Pinpoint the cell where the given text exists, returning its (X, Y) midpoint coordinate. 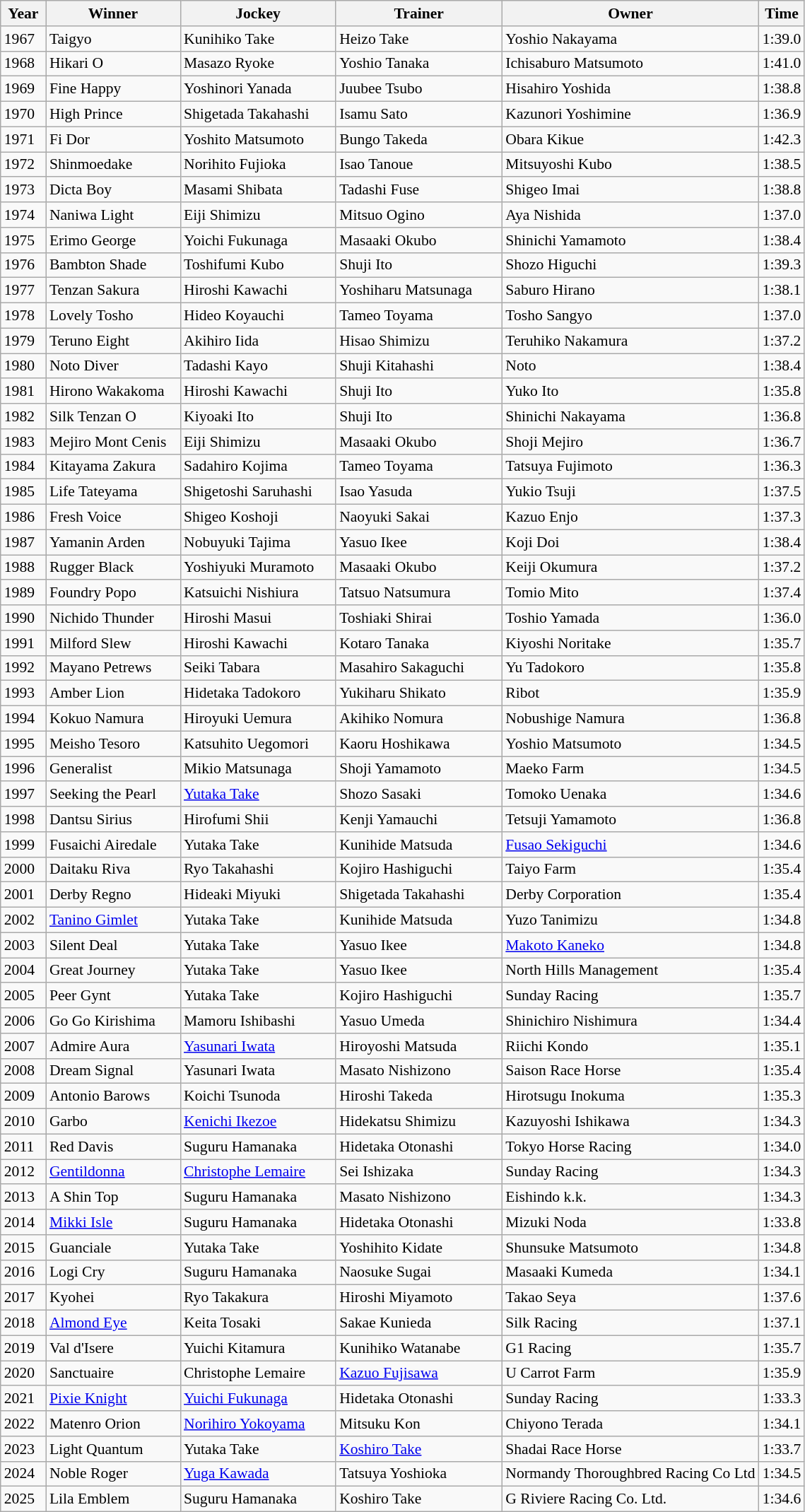
Tosho Sangyo (630, 316)
Ryo Takakura (258, 1298)
Yuichi Fukunaga (258, 1399)
Obara Kikue (630, 139)
Naosuke Sugai (418, 1272)
Shinmoedake (113, 165)
1:33.7 (782, 1449)
1973 (23, 190)
1:37.5 (782, 492)
1988 (23, 568)
1:36.0 (782, 618)
1980 (23, 366)
Toshiaki Shirai (418, 618)
Val d'Isere (113, 1348)
Mamoru Ishibashi (258, 1021)
Mizuki Noda (630, 1222)
Mayano Petrews (113, 668)
Shinichi Yamamoto (630, 240)
Kenji Yamauchi (418, 819)
Hiroyoshi Matsuda (418, 1046)
Silent Deal (113, 945)
North Hills Management (630, 971)
Jockey (258, 13)
Bungo Takeda (418, 139)
Pixie Knight (113, 1399)
Logi Cry (113, 1272)
Sadahiro Kojima (258, 467)
Kiyoshi Noritake (630, 643)
Milford Slew (113, 643)
High Prince (113, 115)
Tenzan Sakura (113, 291)
2016 (23, 1272)
Shozo Higuchi (630, 265)
Winner (113, 13)
Keita Tosaki (258, 1323)
Hiroshi Takeda (418, 1096)
1992 (23, 668)
Hirofumi Shii (258, 819)
2012 (23, 1172)
Hikari O (113, 64)
2017 (23, 1298)
1968 (23, 64)
1987 (23, 542)
Tadashi Fuse (418, 190)
Sakae Kunieda (418, 1323)
U Carrot Farm (630, 1373)
Taigyo (113, 39)
Ryo Takahashi (258, 869)
Meisho Tesoro (113, 744)
Yamanin Arden (113, 542)
Hisahiro Yoshida (630, 89)
1977 (23, 291)
Rugger Black (113, 568)
1982 (23, 416)
1:36.3 (782, 467)
Yoshihito Kidate (418, 1248)
2005 (23, 996)
Hidekatsu Shimizu (418, 1122)
Riichi Kondo (630, 1046)
1978 (23, 316)
Norihiro Yokoyama (258, 1424)
2002 (23, 920)
Taiyo Farm (630, 869)
1:39.0 (782, 39)
Shinichi Nakayama (630, 416)
1:37.1 (782, 1323)
Saburo Hirano (630, 291)
Matenro Orion (113, 1424)
Saison Race Horse (630, 1071)
Hiroshi Miyamoto (418, 1298)
2018 (23, 1323)
Yasuo Umeda (418, 1021)
Akihiro Iida (258, 341)
Peer Gynt (113, 996)
Fresh Voice (113, 517)
1:41.0 (782, 64)
Tadashi Kayo (258, 366)
Kitayama Zakura (113, 467)
1:33.8 (782, 1222)
Shuji Kitahashi (418, 366)
Foundry Popo (113, 593)
1991 (23, 643)
2006 (23, 1021)
Mitsuyoshi Kubo (630, 165)
Yoshio Tanaka (418, 64)
Shunsuke Matsumoto (630, 1248)
Owner (630, 13)
Shoji Yamamoto (418, 769)
1:38.1 (782, 291)
Toshifumi Kubo (258, 265)
Red Davis (113, 1147)
1967 (23, 39)
1979 (23, 341)
1997 (23, 795)
1:34.0 (782, 1147)
1972 (23, 165)
Kotaro Tanaka (418, 643)
1998 (23, 819)
Noble Roger (113, 1474)
2008 (23, 1071)
Katsuhito Uegomori (258, 744)
Nobuyuki Tajima (258, 542)
Isamu Sato (418, 115)
Toshio Yamada (630, 618)
1:33.3 (782, 1399)
2024 (23, 1474)
Koji Doi (630, 542)
1:34.4 (782, 1021)
Fusao Sekiguchi (630, 845)
Masaaki Kumeda (630, 1272)
Generalist (113, 769)
1:37.4 (782, 593)
Lila Emblem (113, 1499)
Light Quantum (113, 1449)
Shigeo Imai (630, 190)
Heizo Take (418, 39)
Kunihiko Take (258, 39)
Kunihiko Watanabe (418, 1348)
2004 (23, 971)
Sanctuaire (113, 1373)
Mitsuku Kon (418, 1424)
1:36.7 (782, 442)
Year (23, 13)
1:42.3 (782, 139)
Tomoko Uenaka (630, 795)
1990 (23, 618)
Kiyoaki Ito (258, 416)
Juubee Tsubo (418, 89)
Dantsu Sirius (113, 819)
Erimo George (113, 240)
Tanino Gimlet (113, 920)
2020 (23, 1373)
G1 Racing (630, 1348)
Makoto Kaneko (630, 945)
Derby Regno (113, 895)
1970 (23, 115)
Fi Dor (113, 139)
1986 (23, 517)
Hidetaka Tadokoro (258, 693)
Guanciale (113, 1248)
Tatsuya Yoshioka (418, 1474)
1976 (23, 265)
Hirono Wakakoma (113, 392)
Isao Tanoue (418, 165)
1969 (23, 89)
Aya Nishida (630, 215)
Hisao Shimizu (418, 341)
Kyohei (113, 1298)
Mitsuo Ogino (418, 215)
Great Journey (113, 971)
Silk Tenzan O (113, 416)
Shoji Mejiro (630, 442)
1971 (23, 139)
Yuzo Tanimizu (630, 920)
Yoshio Matsumoto (630, 744)
2019 (23, 1348)
Naniwa Light (113, 215)
1975 (23, 240)
Shigeo Koshoji (258, 517)
Dicta Boy (113, 190)
Admire Aura (113, 1046)
2013 (23, 1197)
Derby Corporation (630, 895)
Yuichi Kitamura (258, 1348)
1996 (23, 769)
Seeking the Pearl (113, 795)
2000 (23, 869)
2025 (23, 1499)
Noto Diver (113, 366)
Hirotsugu Inokuma (630, 1096)
Akihiko Nomura (418, 719)
Normandy Thoroughbred Racing Co Ltd (630, 1474)
Tomio Mito (630, 593)
Yukio Tsuji (630, 492)
Garbo (113, 1122)
Silk Racing (630, 1323)
Isao Yasuda (418, 492)
2001 (23, 895)
Masazo Ryoke (258, 64)
G Riviere Racing Co. Ltd. (630, 1499)
2007 (23, 1046)
1983 (23, 442)
Seiki Tabara (258, 668)
Sei Ishizaka (418, 1172)
2014 (23, 1222)
1999 (23, 845)
1985 (23, 492)
Naoyuki Sakai (418, 517)
Kaoru Hoshikawa (418, 744)
Koichi Tsunoda (258, 1096)
Shigetoshi Saruhashi (258, 492)
Tokyo Horse Racing (630, 1147)
Masami Shibata (258, 190)
Fusaichi Airedale (113, 845)
Hiroyuki Uemura (258, 719)
Yu Tadokoro (630, 668)
Tatsuya Fujimoto (630, 467)
1:36.9 (782, 115)
Shadai Race Horse (630, 1449)
Kazuo Enjo (630, 517)
Trainer (418, 13)
1:39.3 (782, 265)
Life Tateyama (113, 492)
Go Go Kirishima (113, 1021)
2015 (23, 1248)
Hiroshi Masui (258, 618)
2011 (23, 1147)
Antonio Barows (113, 1096)
Chiyono Terada (630, 1424)
1994 (23, 719)
Nobushige Namura (630, 719)
Ichisaburo Matsumoto (630, 64)
Mikki Isle (113, 1222)
Fine Happy (113, 89)
Kazuo Fujisawa (418, 1373)
Hideaki Miyuki (258, 895)
2021 (23, 1399)
Yoshiharu Matsunaga (418, 291)
Gentildonna (113, 1172)
Yuko Ito (630, 392)
Takao Seya (630, 1298)
1989 (23, 593)
1981 (23, 392)
Maeko Farm (630, 769)
Kokuo Namura (113, 719)
Yoshinori Yanada (258, 89)
Shinichiro Nishimura (630, 1021)
Tatsuo Natsumura (418, 593)
Daitaku Riva (113, 869)
Noto (630, 366)
2009 (23, 1096)
2010 (23, 1122)
Shozo Sasaki (418, 795)
Yoichi Fukunaga (258, 240)
Norihito Fujioka (258, 165)
Lovely Tosho (113, 316)
Almond Eye (113, 1323)
Yuga Kawada (258, 1474)
1993 (23, 693)
Katsuichi Nishiura (258, 593)
1984 (23, 467)
Teruno Eight (113, 341)
Yoshiyuki Muramoto (258, 568)
1995 (23, 744)
2003 (23, 945)
Mikio Matsunaga (258, 769)
2022 (23, 1424)
Teruhiko Nakamura (630, 341)
Yoshito Matsumoto (258, 139)
Bambton Shade (113, 265)
1:37.6 (782, 1298)
2023 (23, 1449)
A Shin Top (113, 1197)
Time (782, 13)
Yukiharu Shikato (418, 693)
1:35.3 (782, 1096)
Tetsuji Yamamoto (630, 819)
1:37.3 (782, 517)
Keiji Okumura (630, 568)
Kenichi Ikezoe (258, 1122)
Kazuyoshi Ishikawa (630, 1122)
Dream Signal (113, 1071)
Ribot (630, 693)
Yoshio Nakayama (630, 39)
Masahiro Sakaguchi (418, 668)
Hideo Koyauchi (258, 316)
Kazunori Yoshimine (630, 115)
Mejiro Mont Cenis (113, 442)
Nichido Thunder (113, 618)
1:38.5 (782, 165)
1:35.1 (782, 1046)
1974 (23, 215)
Eishindo k.k. (630, 1197)
Amber Lion (113, 693)
